Find where the given text appears and provide that cell's center as [X, Y] coordinate. 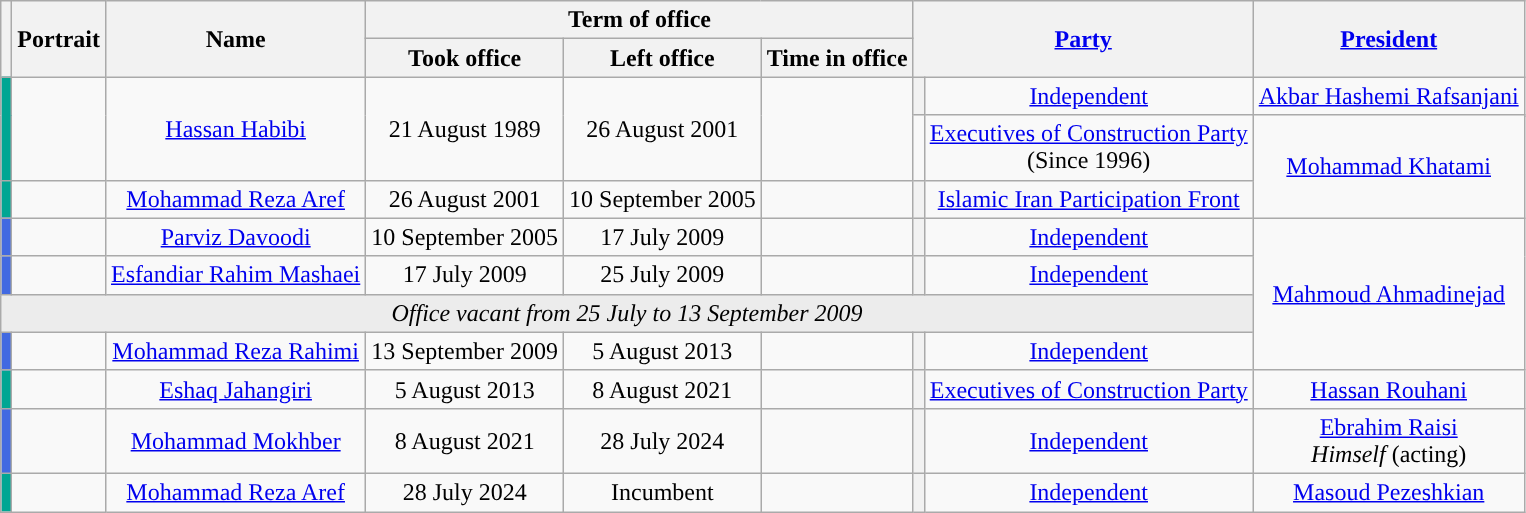
Party [1083, 39]
Incumbent [663, 492]
Akbar Hashemi Rafsanjani [1388, 96]
Parviz Davoodi [235, 237]
Time in office [837, 58]
President [1388, 39]
Hassan Rouhani [1388, 389]
Eshaq Jahangiri [235, 389]
Islamic Iran Participation Front [1088, 199]
Mahmoud Ahmadinejad [1388, 294]
Mohammad Mokhber [235, 440]
Left office [663, 58]
Esfandiar Rahim Mashaei [235, 275]
Office vacant from 25 July to 13 September 2009 [627, 313]
21 August 1989 [465, 128]
Executives of Construction Party(Since 1996) [1088, 148]
Ebrahim RaisiHimself (acting) [1388, 440]
Portrait [59, 39]
Executives of Construction Party [1088, 389]
Mohammad Khatami [1388, 166]
Term of office [640, 20]
25 July 2009 [663, 275]
Took office [465, 58]
Masoud Pezeshkian [1388, 492]
Hassan Habibi [235, 128]
13 September 2009 [465, 351]
Name [235, 39]
Mohammad Reza Rahimi [235, 351]
